For the text-containing cell, return its midpoint in [x, y] coordinate format. 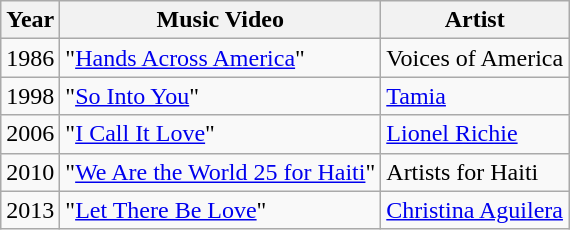
"Let There Be Love" [220, 210]
2010 [30, 172]
"So Into You" [220, 96]
1998 [30, 96]
Year [30, 20]
"I Call It Love" [220, 134]
1986 [30, 58]
Artist [475, 20]
Artists for Haiti [475, 172]
"We Are the World 25 for Haiti" [220, 172]
2006 [30, 134]
Lionel Richie [475, 134]
Christina Aguilera [475, 210]
Music Video [220, 20]
Voices of America [475, 58]
Tamia [475, 96]
2013 [30, 210]
"Hands Across America" [220, 58]
